Extract the [x, y] coordinate from the center of the cell holding the provided text.  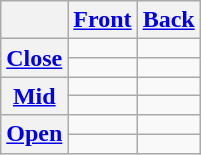
Open [34, 134]
Close [34, 58]
Mid [34, 96]
Front [102, 20]
Back [168, 20]
